Output the (x, y) coordinate of the center of the cell containing the given text.  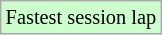
Fastest session lap (81, 17)
